Return [x, y] of the center of cell containing provided text 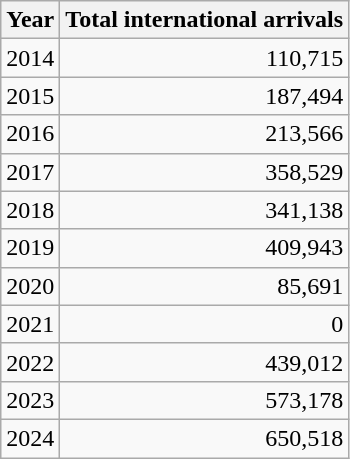
0 [204, 324]
2018 [30, 210]
Year [30, 20]
2023 [30, 400]
2015 [30, 96]
2021 [30, 324]
85,691 [204, 286]
573,178 [204, 400]
650,518 [204, 438]
187,494 [204, 96]
2017 [30, 172]
2022 [30, 362]
Total international arrivals [204, 20]
439,012 [204, 362]
2019 [30, 248]
2020 [30, 286]
2024 [30, 438]
358,529 [204, 172]
110,715 [204, 58]
409,943 [204, 248]
2014 [30, 58]
213,566 [204, 134]
341,138 [204, 210]
2016 [30, 134]
